Return [X, Y] of the center of cell containing provided text 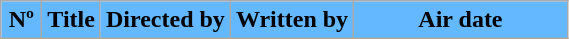
Written by [292, 20]
Directed by [165, 20]
Air date [461, 20]
Title [72, 20]
Nº [22, 20]
